Determine the (X, Y) coordinate at the center of the cell enclosing the given text.  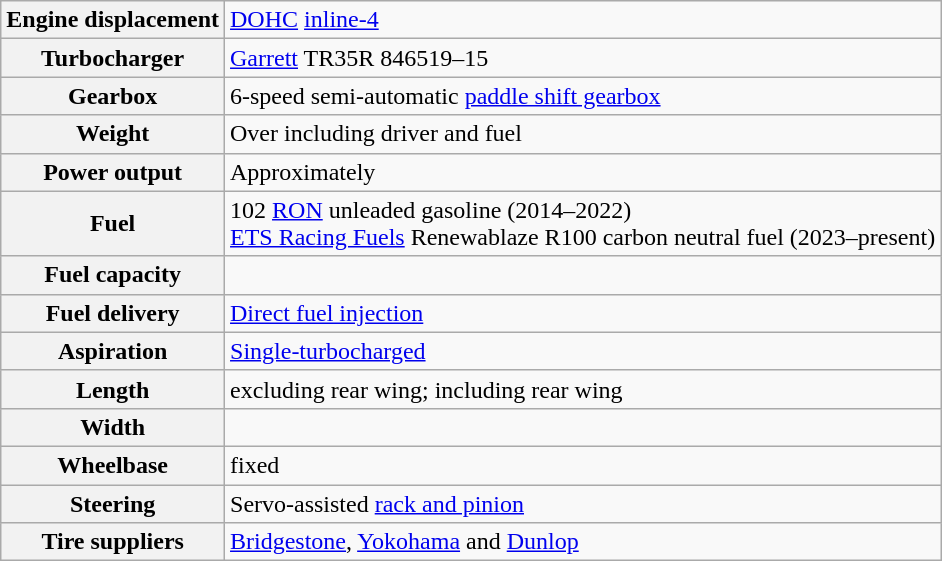
Tire suppliers (113, 542)
Gearbox (113, 96)
Approximately (583, 172)
DOHC inline-4 (583, 20)
102 RON unleaded gasoline (2014–2022) ETS Racing Fuels Renewablaze R100 carbon neutral fuel (2023–present) (583, 224)
Steering (113, 503)
Garrett TR35R 846519–15 (583, 58)
Turbocharger (113, 58)
6-speed semi-automatic paddle shift gearbox (583, 96)
Power output (113, 172)
Single-turbocharged (583, 351)
Aspiration (113, 351)
Direct fuel injection (583, 313)
excluding rear wing; including rear wing (583, 389)
Length (113, 389)
Bridgestone, Yokohama and Dunlop (583, 542)
Width (113, 427)
Weight (113, 134)
Engine displacement (113, 20)
Fuel (113, 224)
fixed (583, 465)
Servo-assisted rack and pinion (583, 503)
Fuel delivery (113, 313)
Over including driver and fuel (583, 134)
Fuel capacity (113, 275)
Wheelbase (113, 465)
